Return [X, Y] of the center of cell containing provided text 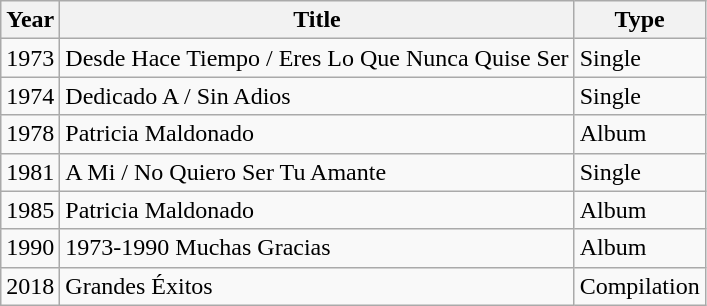
1974 [30, 96]
1973-1990 Muchas Gracias [317, 248]
1978 [30, 134]
Type [640, 20]
Compilation [640, 286]
Title [317, 20]
1990 [30, 248]
Grandes Éxitos [317, 286]
1981 [30, 172]
Year [30, 20]
2018 [30, 286]
Desde Hace Tiempo / Eres Lo Que Nunca Quise Ser [317, 58]
Dedicado A / Sin Adios [317, 96]
A Mi / No Quiero Ser Tu Amante [317, 172]
1973 [30, 58]
1985 [30, 210]
